Detect which cell encompasses the target text, then output its [X, Y] center coordinate. 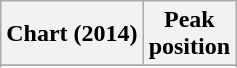
Peakposition [189, 34]
Chart (2014) [72, 34]
